For the text-containing cell, return its midpoint in [X, Y] coordinate format. 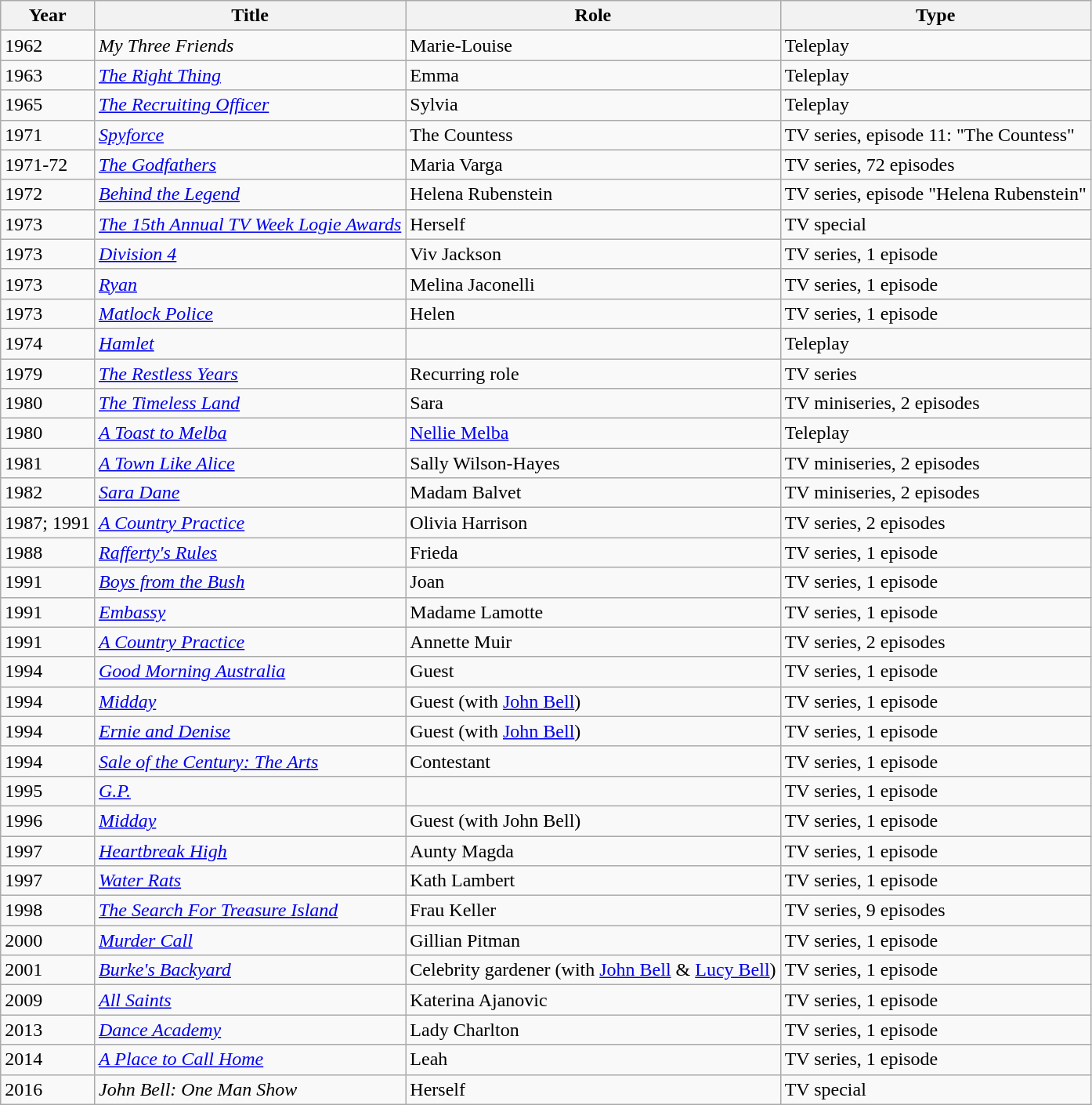
TV series, 9 episodes [935, 911]
Water Rats [249, 881]
Murder Call [249, 940]
Division 4 [249, 254]
Celebrity gardener (with John Bell & Lucy Bell) [593, 970]
Frau Keller [593, 911]
TV series, episode "Helena Rubenstein" [935, 194]
Lady Charlton [593, 1030]
Marie-Louise [593, 45]
Sally Wilson-Hayes [593, 463]
Sylvia [593, 105]
1971-72 [48, 165]
A Town Like Alice [249, 463]
Title [249, 16]
1987; 1991 [48, 523]
The 15th Annual TV Week Logie Awards [249, 224]
Aunty Magda [593, 850]
1988 [48, 552]
Boys from the Bush [249, 582]
G.P. [249, 791]
1979 [48, 374]
Sara [593, 404]
2001 [48, 970]
1982 [48, 493]
1965 [48, 105]
Heartbreak High [249, 850]
1995 [48, 791]
TV series, 72 episodes [935, 165]
John Bell: One Man Show [249, 1089]
The Countess [593, 135]
Dance Academy [249, 1030]
The Timeless Land [249, 404]
Gillian Pitman [593, 940]
Katerina Ajanovic [593, 1000]
2013 [48, 1030]
Madam Balvet [593, 493]
A Place to Call Home [249, 1060]
1963 [48, 75]
Annette Muir [593, 642]
Viv Jackson [593, 254]
The Restless Years [249, 374]
1998 [48, 911]
Nellie Melba [593, 433]
Role [593, 16]
Leah [593, 1060]
The Godfathers [249, 165]
Ernie and Denise [249, 731]
2014 [48, 1060]
All Saints [249, 1000]
Olivia Harrison [593, 523]
Melina Jaconelli [593, 284]
Rafferty's Rules [249, 552]
Ryan [249, 284]
1974 [48, 343]
Matlock Police [249, 313]
Spyforce [249, 135]
Type [935, 16]
The Recruiting Officer [249, 105]
TV series [935, 374]
Frieda [593, 552]
Good Morning Australia [249, 672]
Sara Dane [249, 493]
Emma [593, 75]
Kath Lambert [593, 881]
The Right Thing [249, 75]
Helen [593, 313]
Sale of the Century: The Arts [249, 761]
Burke's Backyard [249, 970]
Year [48, 16]
A Toast to Melba [249, 433]
TV series, episode 11: "The Countess" [935, 135]
Hamlet [249, 343]
2000 [48, 940]
1972 [48, 194]
Contestant [593, 761]
Helena Rubenstein [593, 194]
Embassy [249, 612]
Recurring role [593, 374]
2009 [48, 1000]
Joan [593, 582]
1996 [48, 821]
My Three Friends [249, 45]
Maria Varga [593, 165]
1971 [48, 135]
Madame Lamotte [593, 612]
The Search For Treasure Island [249, 911]
2016 [48, 1089]
Behind the Legend [249, 194]
1981 [48, 463]
1962 [48, 45]
Guest [593, 672]
